From the cell containing the given text, extract its center point as (x, y) coordinate. 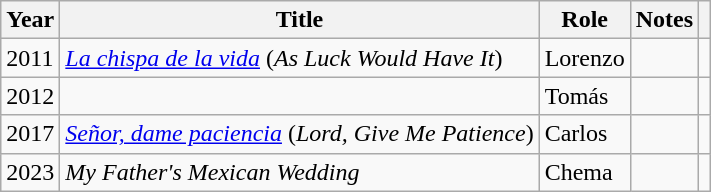
Chema (584, 172)
Carlos (584, 134)
2023 (30, 172)
Title (300, 20)
Role (584, 20)
Notes (664, 20)
La chispa de la vida (As Luck Would Have It) (300, 58)
Señor, dame paciencia (Lord, Give Me Patience) (300, 134)
Lorenzo (584, 58)
2017 (30, 134)
2011 (30, 58)
2012 (30, 96)
Tomás (584, 96)
Year (30, 20)
My Father's Mexican Wedding (300, 172)
